Identify which cell holds the provided text, then report its [X, Y] central coordinate. 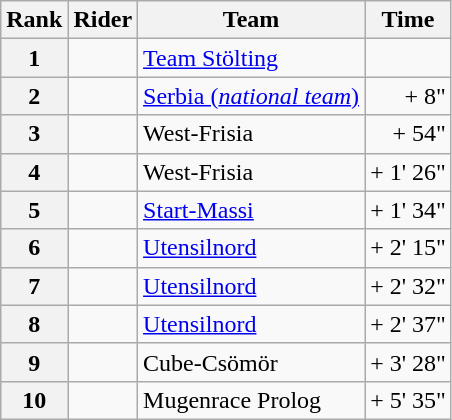
+ 2' 32" [408, 286]
3 [34, 134]
9 [34, 362]
Mugenrace Prolog [252, 400]
4 [34, 172]
Serbia (national team) [252, 96]
7 [34, 286]
+ 1' 26" [408, 172]
Team Stölting [252, 58]
+ 5' 35" [408, 400]
Cube-Csömör [252, 362]
6 [34, 248]
Team [252, 20]
8 [34, 324]
+ 3' 28" [408, 362]
2 [34, 96]
Rider [103, 20]
1 [34, 58]
Start-Massi [252, 210]
5 [34, 210]
+ 2' 15" [408, 248]
+ 2' 37" [408, 324]
+ 54" [408, 134]
Rank [34, 20]
Time [408, 20]
+ 1' 34" [408, 210]
+ 8" [408, 96]
10 [34, 400]
